Search for the cell housing the specified text and yield its (X, Y) center coordinate. 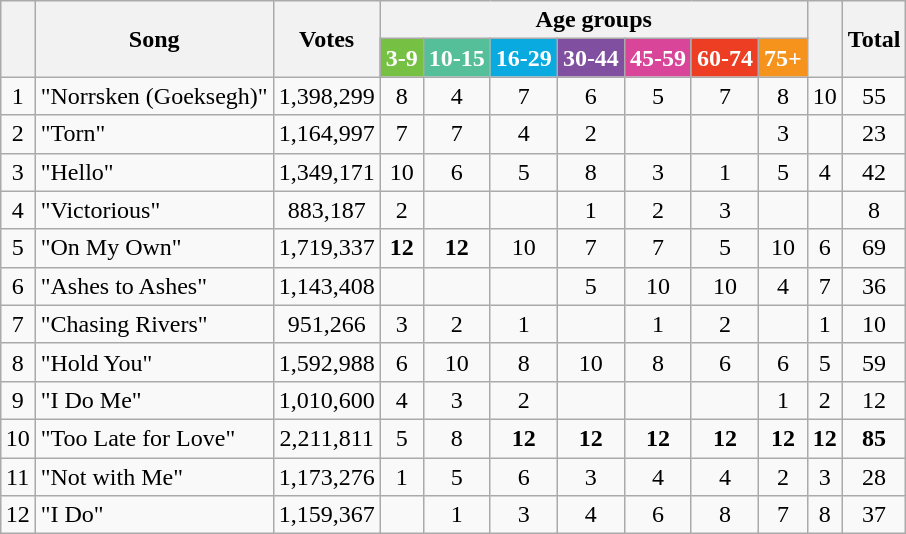
Votes (326, 39)
9 (18, 400)
45-59 (658, 58)
"Ashes to Ashes" (154, 286)
"I Do" (154, 515)
"I Do Me" (154, 400)
55 (874, 96)
"Too Late for Love" (154, 438)
2,211,811 (326, 438)
1,349,171 (326, 172)
"Not with Me" (154, 477)
69 (874, 248)
42 (874, 172)
"Torn" (154, 134)
36 (874, 286)
"On My Own" (154, 248)
28 (874, 477)
37 (874, 515)
883,187 (326, 210)
11 (18, 477)
"Hello" (154, 172)
951,266 (326, 324)
"Victorious" (154, 210)
"Norrsken (Goeksegh)" (154, 96)
59 (874, 362)
3-9 (402, 58)
1,143,408 (326, 286)
85 (874, 438)
Age groups (594, 20)
1,159,367 (326, 515)
60-74 (724, 58)
1,592,988 (326, 362)
10-15 (456, 58)
1,398,299 (326, 96)
1,010,600 (326, 400)
Song (154, 39)
30-44 (590, 58)
"Hold You" (154, 362)
1,173,276 (326, 477)
75+ (784, 58)
Total (874, 39)
"Chasing Rivers" (154, 324)
16-29 (524, 58)
1,164,997 (326, 134)
23 (874, 134)
1,719,337 (326, 248)
